Scan for the cell matching the given text and deliver its [x, y] coordinate at center. 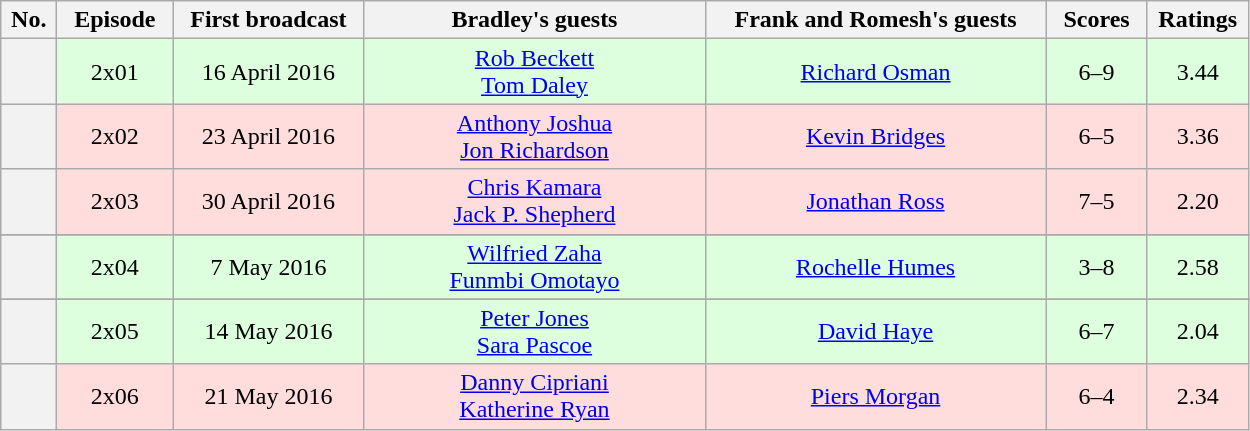
6–7 [1096, 332]
Rob BeckettTom Daley [534, 72]
Piers Morgan [876, 396]
No. [29, 20]
30 April 2016 [268, 202]
David Haye [876, 332]
7–5 [1096, 202]
6–9 [1096, 72]
Anthony JoshuaJon Richardson [534, 136]
Jonathan Ross [876, 202]
Frank and Romesh's guests [876, 20]
16 April 2016 [268, 72]
2.20 [1198, 202]
Peter JonesSara Pascoe [534, 332]
Wilfried ZahaFunmbi Omotayo [534, 266]
6–5 [1096, 136]
2x03 [115, 202]
First broadcast [268, 20]
23 April 2016 [268, 136]
3.44 [1198, 72]
2.04 [1198, 332]
Episode [115, 20]
3–8 [1096, 266]
2x01 [115, 72]
2x05 [115, 332]
14 May 2016 [268, 332]
2.58 [1198, 266]
Bradley's guests [534, 20]
2x04 [115, 266]
Chris KamaraJack P. Shepherd [534, 202]
3.36 [1198, 136]
2x02 [115, 136]
Kevin Bridges [876, 136]
6–4 [1096, 396]
2x06 [115, 396]
21 May 2016 [268, 396]
Scores [1096, 20]
2.34 [1198, 396]
Richard Osman [876, 72]
7 May 2016 [268, 266]
Ratings [1198, 20]
Danny CiprianiKatherine Ryan [534, 396]
Rochelle Humes [876, 266]
